Return (x, y) of the center of cell containing provided text 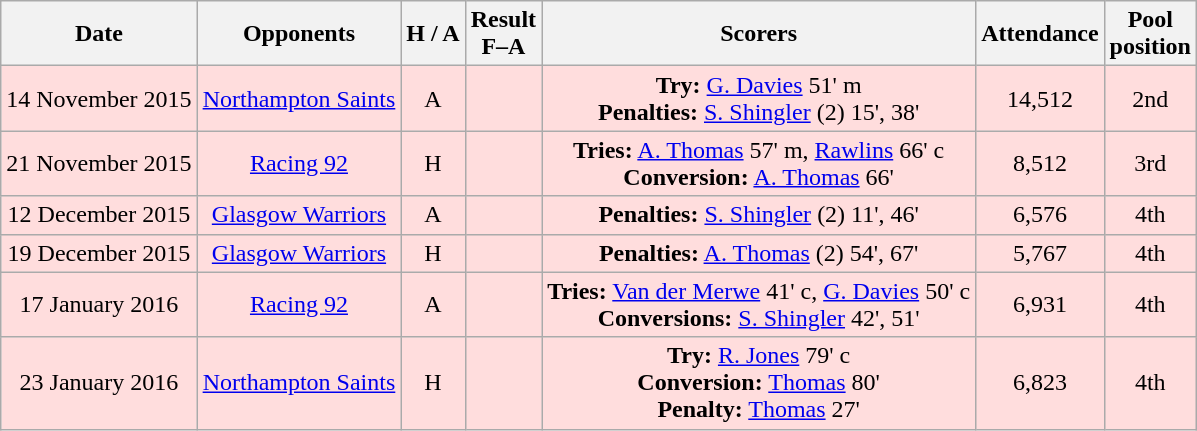
Poolposition (1150, 34)
6,931 (1040, 304)
ResultF–A (503, 34)
Date (99, 34)
21 November 2015 (99, 164)
6,576 (1040, 215)
14 November 2015 (99, 98)
17 January 2016 (99, 304)
Try: R. Jones 79' cConversion: Thomas 80'Penalty: Thomas 27' (759, 383)
12 December 2015 (99, 215)
Try: G. Davies 51' mPenalties: S. Shingler (2) 15', 38' (759, 98)
Penalties: S. Shingler (2) 11', 46' (759, 215)
Tries: Van der Merwe 41' c, G. Davies 50' cConversions: S. Shingler 42', 51' (759, 304)
2nd (1150, 98)
Tries: A. Thomas 57' m, Rawlins 66' cConversion: A. Thomas 66' (759, 164)
8,512 (1040, 164)
Attendance (1040, 34)
Penalties: A. Thomas (2) 54', 67' (759, 253)
H / A (433, 34)
23 January 2016 (99, 383)
14,512 (1040, 98)
3rd (1150, 164)
6,823 (1040, 383)
19 December 2015 (99, 253)
5,767 (1040, 253)
Opponents (299, 34)
Scorers (759, 34)
